Locate the cell with the specified text and output its (X, Y) center coordinate. 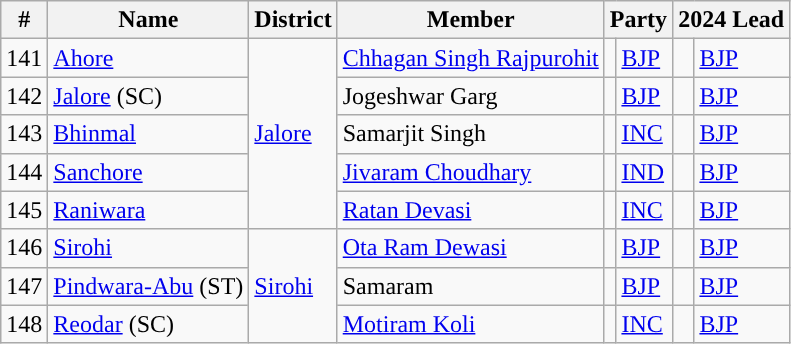
Name (148, 20)
2024 Lead (732, 20)
145 (24, 210)
Chhagan Singh Rajpurohit (470, 58)
141 (24, 58)
Samaram (470, 286)
Pindwara-Abu (ST) (148, 286)
148 (24, 324)
142 (24, 96)
Jalore (SC) (148, 96)
# (24, 20)
Jalore (293, 134)
Bhinmal (148, 134)
Party (638, 20)
Ahore (148, 58)
Jivaram Choudhary (470, 172)
Jogeshwar Garg (470, 96)
Motiram Koli (470, 324)
Raniwara (148, 210)
Ratan Devasi (470, 210)
Member (470, 20)
143 (24, 134)
Reodar (SC) (148, 324)
146 (24, 248)
District (293, 20)
Samarjit Singh (470, 134)
147 (24, 286)
Sanchore (148, 172)
IND (644, 172)
144 (24, 172)
Ota Ram Dewasi (470, 248)
